Find where the given text appears and provide that cell's center as (x, y) coordinate. 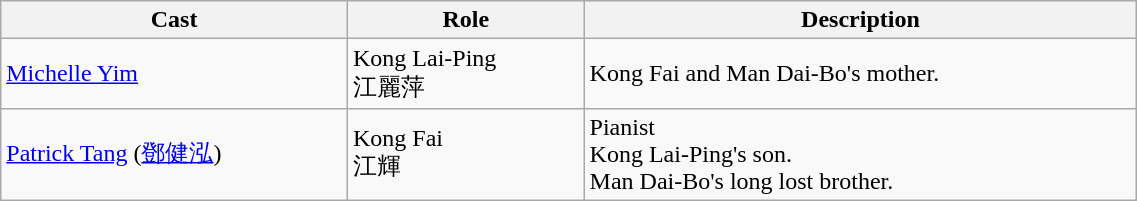
Kong Fai 江輝 (466, 154)
Cast (174, 20)
Kong Lai-Ping 江麗萍 (466, 74)
Kong Fai and Man Dai-Bo's mother. (860, 74)
Patrick Tang (鄧健泓) (174, 154)
Pianist Kong Lai-Ping's son. Man Dai-Bo's long lost brother. (860, 154)
Description (860, 20)
Michelle Yim (174, 74)
Role (466, 20)
